For the text-containing cell, return its midpoint in (X, Y) coordinate format. 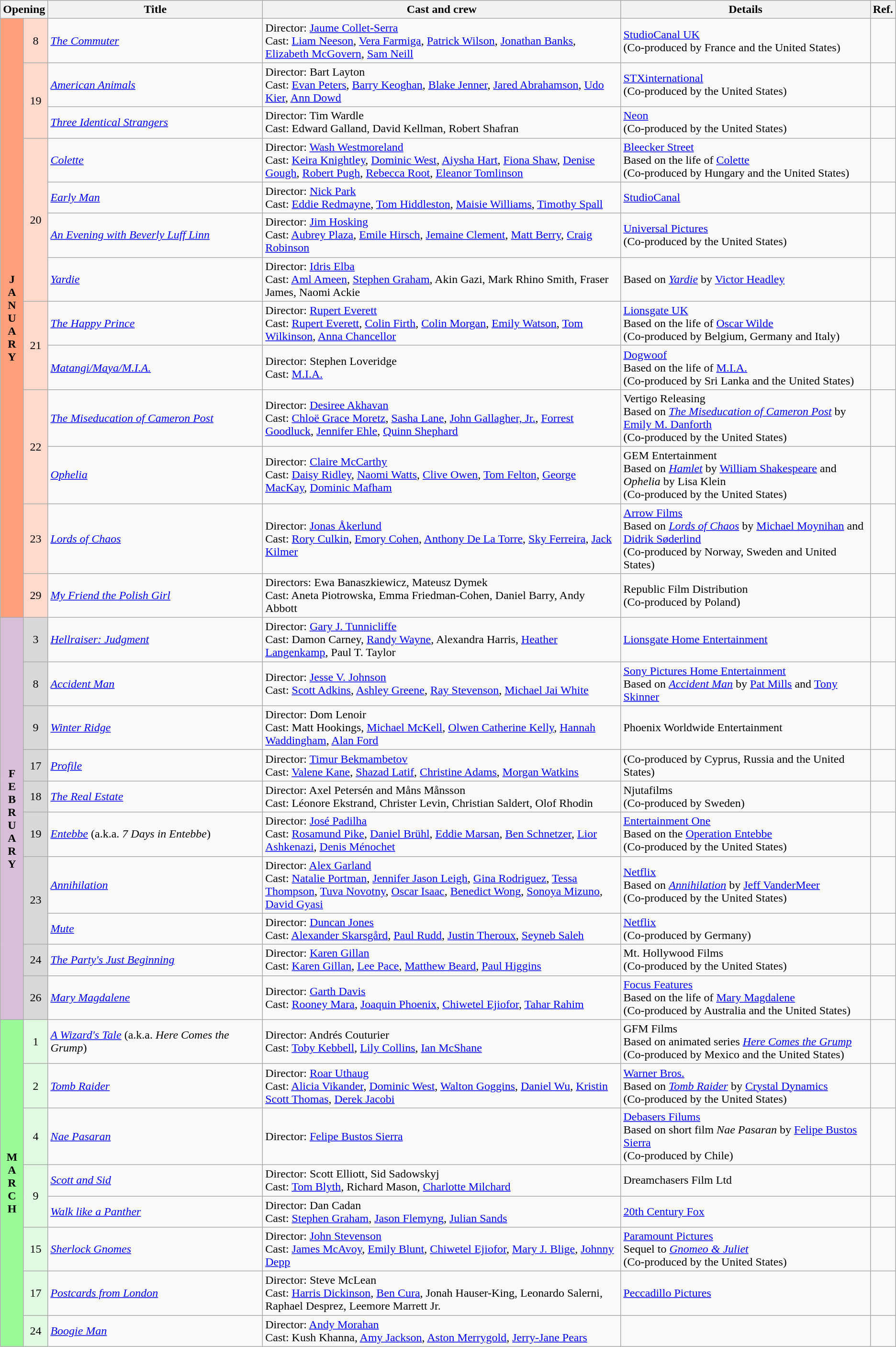
Director: Jonas Åkerlund Cast: Rory Culkin, Emory Cohen, Anthony De La Torre, Sky Ferreira, Jack Kilmer (442, 539)
Tomb Raider (155, 1086)
1 (35, 1041)
Director: Karen Gillan Cast: Karen Gillan, Lee Pace, Matthew Beard, Paul Higgins (442, 960)
Entebbe (a.k.a. 7 Days in Entebbe) (155, 834)
Based on Yardie by Victor Headley (746, 279)
Mt. Hollywood Films (Co-produced by the United States) (746, 960)
Directors: Ewa Banaszkiewicz, Mateusz Dymek Cast: Aneta Piotrowska, Emma Friedman-Cohen, Daniel Barry, Andy Abbott (442, 596)
3 (35, 640)
Early Man (155, 197)
Director: Axel Petersén and Måns Månsson Cast: Léonore Ekstrand, Christer Levin, Christian Saldert, Olof Rhodin (442, 797)
Boogie Man (155, 1331)
Director: Jim Hosking Cast: Aubrey Plaza, Emile Hirsch, Jemaine Clement, Matt Berry, Craig Robinson (442, 235)
21 (35, 345)
Sony Pictures Home Entertainment Based on Accident Man by Pat Mills and Tony Skinner (746, 684)
StudioCanal (746, 197)
Director: Roar Uthaug Cast: Alicia Vikander, Dominic West, Walton Goggins, Daniel Wu, Kristin Scott Thomas, Derek Jacobi (442, 1086)
Njutafilms (Co-produced by Sweden) (746, 797)
Lords of Chaos (155, 539)
The Party's Just Beginning (155, 960)
American Animals (155, 85)
MARCH (12, 1183)
The Commuter (155, 41)
The Happy Prince (155, 323)
18 (35, 797)
Yardie (155, 279)
Lionsgate Home Entertainment (746, 640)
Director: Tim Wardle Cast: Edward Galland, David Kellman, Robert Shafran (442, 123)
Accident Man (155, 684)
The Real Estate (155, 797)
20 (35, 219)
Postcards from London (155, 1293)
Ophelia (155, 475)
Director: John Stevenson Cast: James McAvoy, Emily Blunt, Chiwetel Ejiofor, Mary J. Blige, Johnny Depp (442, 1249)
Dogwoof Based on the life of M.I.A. (Co-produced by Sri Lanka and the United States) (746, 367)
Colette (155, 160)
20th Century Fox (746, 1211)
Director: Garth Davis Cast: Rooney Mara, Joaquin Phoenix, Chiwetel Ejiofor, Tahar Rahim (442, 997)
Vertigo Releasing Based on The Miseducation of Cameron Post by Emily M. Danforth (Co-produced by the United States) (746, 418)
Director: Scott Elliott, Sid Sadowskyj Cast: Tom Blyth, Richard Mason, Charlotte Milchard (442, 1180)
Republic Film Distribution (Co-produced by Poland) (746, 596)
Focus Features Based on the life of Mary Magdalene (Co-produced by Australia and the United States) (746, 997)
Dreamchasers Film Ltd (746, 1180)
Director: Desiree Akhavan Cast: Chloë Grace Moretz, Sasha Lane, John Gallagher, Jr., Forrest Goodluck, Jennifer Ehle, Quinn Shephard (442, 418)
My Friend the Polish Girl (155, 596)
Entertainment One Based on the Operation Entebbe (Co-produced by the United States) (746, 834)
15 (35, 1249)
Winter Ridge (155, 728)
Peccadillo Pictures (746, 1293)
Netflix (Co-produced by Germany) (746, 929)
STXinternational (Co-produced by the United States) (746, 85)
Director: Timur Bekmambetov Cast: Valene Kane, Shazad Latif, Christine Adams, Morgan Watkins (442, 765)
Director: Andy Morahan Cast: Kush Khanna, Amy Jackson, Aston Merrygold, Jerry-Jane Pears (442, 1331)
Director: Claire McCarthy Cast: Daisy Ridley, Naomi Watts, Clive Owen, Tom Felton, George MacKay, Dominic Mafham (442, 475)
Director: Andrés Couturier Cast: Toby Kebbell, Lily Collins, Ian McShane (442, 1041)
Director: Dom Lenoir Cast: Matt Hookings, Michael McKell, Olwen Catherine Kelly, Hannah Waddingham, Alan Ford (442, 728)
Director: Nick Park Cast: Eddie Redmayne, Tom Hiddleston, Maisie Williams, Timothy Spall (442, 197)
Director: Bart Layton Cast: Evan Peters, Barry Keoghan, Blake Jenner, Jared Abrahamson, Udo Kier, Ann Dowd (442, 85)
Nae Pasaran (155, 1136)
Director: Idris Elba Cast: Aml Ameen, Stephen Graham, Akin Gazi, Mark Rhino Smith, Fraser James, Naomi Ackie (442, 279)
Director: Felipe Bustos Sierra (442, 1136)
4 (35, 1136)
Debasers Filums Based on short film Nae Pasaran by Felipe Bustos Sierra (Co-produced by Chile) (746, 1136)
Neon (Co-produced by the United States) (746, 123)
Warner Bros. Based on Tomb Raider by Crystal Dynamics (Co-produced by the United States) (746, 1086)
Director: Duncan Jones Cast: Alexander Skarsgård, Paul Rudd, Justin Theroux, Seyneb Saleh (442, 929)
Director: Jaume Collet-Serra Cast: Liam Neeson, Vera Farmiga, Patrick Wilson, Jonathan Banks, Elizabeth McGovern, Sam Neill (442, 41)
An Evening with Beverly Luff Linn (155, 235)
Cast and crew (442, 10)
Mary Magdalene (155, 997)
Annihilation (155, 885)
Matangi/Maya/M.I.A. (155, 367)
Lionsgate UK Based on the life of Oscar Wilde (Co-produced by Belgium, Germany and Italy) (746, 323)
GEM Entertainment Based on Hamlet by William Shakespeare and Ophelia by Lisa Klein (Co-produced by the United States) (746, 475)
Director: Dan Cadan Cast: Stephen Graham, Jason Flemyng, Julian Sands (442, 1211)
29 (35, 596)
Walk like a Panther (155, 1211)
26 (35, 997)
GFM Films Based on animated series Here Comes the Grump (Co-produced by Mexico and the United States) (746, 1041)
Ref. (883, 10)
Hellraiser: Judgment (155, 640)
(Co-produced by Cyprus, Russia and the United States) (746, 765)
Phoenix Worldwide Entertainment (746, 728)
A Wizard's Tale (a.k.a. Here Comes the Grump) (155, 1041)
Director: Rupert Everett Cast: Rupert Everett, Colin Firth, Colin Morgan, Emily Watson, Tom Wilkinson, Anna Chancellor (442, 323)
Director: Gary J. Tunnicliffe Cast: Damon Carney, Randy Wayne, Alexandra Harris, Heather Langenkamp, Paul T. Taylor (442, 640)
Sherlock Gnomes (155, 1249)
2 (35, 1086)
Details (746, 10)
Director: José Padilha Cast: Rosamund Pike, Daniel Brühl, Eddie Marsan, Ben Schnetzer, Lior Ashkenazi, Denis Ménochet (442, 834)
Profile (155, 765)
Paramount Pictures Sequel to Gnomeo & Juliet (Co-produced by the United States) (746, 1249)
Opening (24, 10)
Netflix Based on Annihilation by Jeff VanderMeer (Co-produced by the United States) (746, 885)
Arrow Films Based on Lords of Chaos by Michael Moynihan and Didrik Søderlind (Co-produced by Norway, Sweden and United States) (746, 539)
The Miseducation of Cameron Post (155, 418)
Bleecker Street Based on the life of Colette (Co-produced by Hungary and the United States) (746, 160)
FEBRUARY (12, 819)
Director: Steve McLean Cast: Harris Dickinson, Ben Cura, Jonah Hauser-King, Leonardo Salerni, Raphael Desprez, Leemore Marrett Jr. (442, 1293)
JANUARY (12, 318)
Director: Stephen Loveridge Cast: M.I.A. (442, 367)
22 (35, 446)
Universal Pictures (Co-produced by the United States) (746, 235)
Director: Wash Westmoreland Cast: Keira Knightley, Dominic West, Aiysha Hart, Fiona Shaw, Denise Gough, Robert Pugh, Rebecca Root, Eleanor Tomlinson (442, 160)
Director: Jesse V. Johnson Cast: Scott Adkins, Ashley Greene, Ray Stevenson, Michael Jai White (442, 684)
Three Identical Strangers (155, 123)
Scott and Sid (155, 1180)
Title (155, 10)
StudioCanal UK (Co-produced by France and the United States) (746, 41)
Mute (155, 929)
